Provide the (x, y) coordinate of the cell's center where the given text is located.  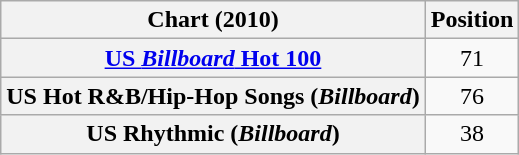
76 (472, 96)
38 (472, 134)
US Hot R&B/Hip-Hop Songs (Billboard) (213, 96)
Chart (2010) (213, 20)
US Rhythmic (Billboard) (213, 134)
71 (472, 58)
Position (472, 20)
US Billboard Hot 100 (213, 58)
